Return [x, y] of the center of cell containing provided text 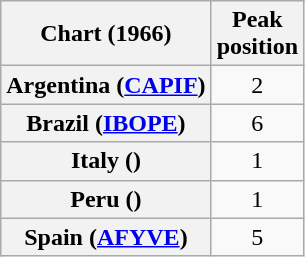
Spain (AFYVE) [106, 237]
Peru () [106, 199]
6 [257, 123]
Peakposition [257, 34]
Chart (1966) [106, 34]
Brazil (IBOPE) [106, 123]
Argentina (CAPIF) [106, 85]
Italy () [106, 161]
5 [257, 237]
2 [257, 85]
